Pinpoint the cell where the given text exists, returning its (X, Y) midpoint coordinate. 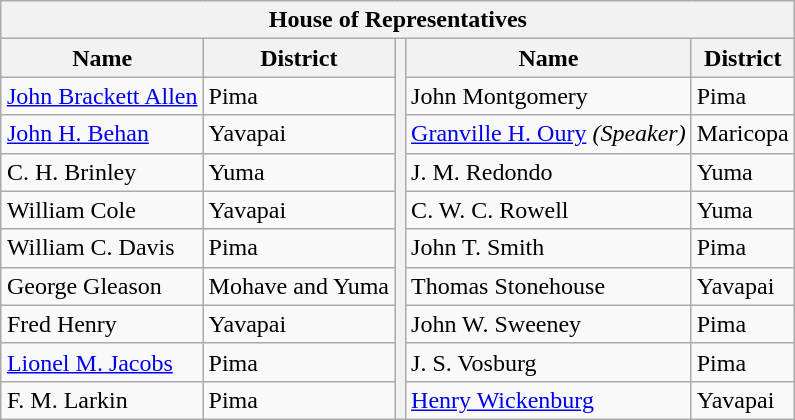
Mohave and Yuma (298, 286)
George Gleason (102, 286)
Henry Wickenburg (549, 400)
John W. Sweeney (549, 324)
Thomas Stonehouse (549, 286)
Lionel M. Jacobs (102, 362)
William C. Davis (102, 248)
House of Representatives (398, 20)
Maricopa (742, 134)
J. S. Vosburg (549, 362)
C. W. C. Rowell (549, 210)
John H. Behan (102, 134)
F. M. Larkin (102, 400)
John T. Smith (549, 248)
J. M. Redondo (549, 172)
John Brackett Allen (102, 96)
C. H. Brinley (102, 172)
John Montgomery (549, 96)
Granville H. Oury (Speaker) (549, 134)
William Cole (102, 210)
Fred Henry (102, 324)
